Identify which cell holds the provided text, then report its [X, Y] central coordinate. 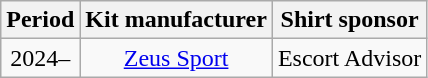
Kit manufacturer [176, 20]
2024– [40, 58]
Zeus Sport [176, 58]
Period [40, 20]
Shirt sponsor [349, 20]
Escort Advisor [349, 58]
